Find where the given text appears and provide that cell's center as [x, y] coordinate. 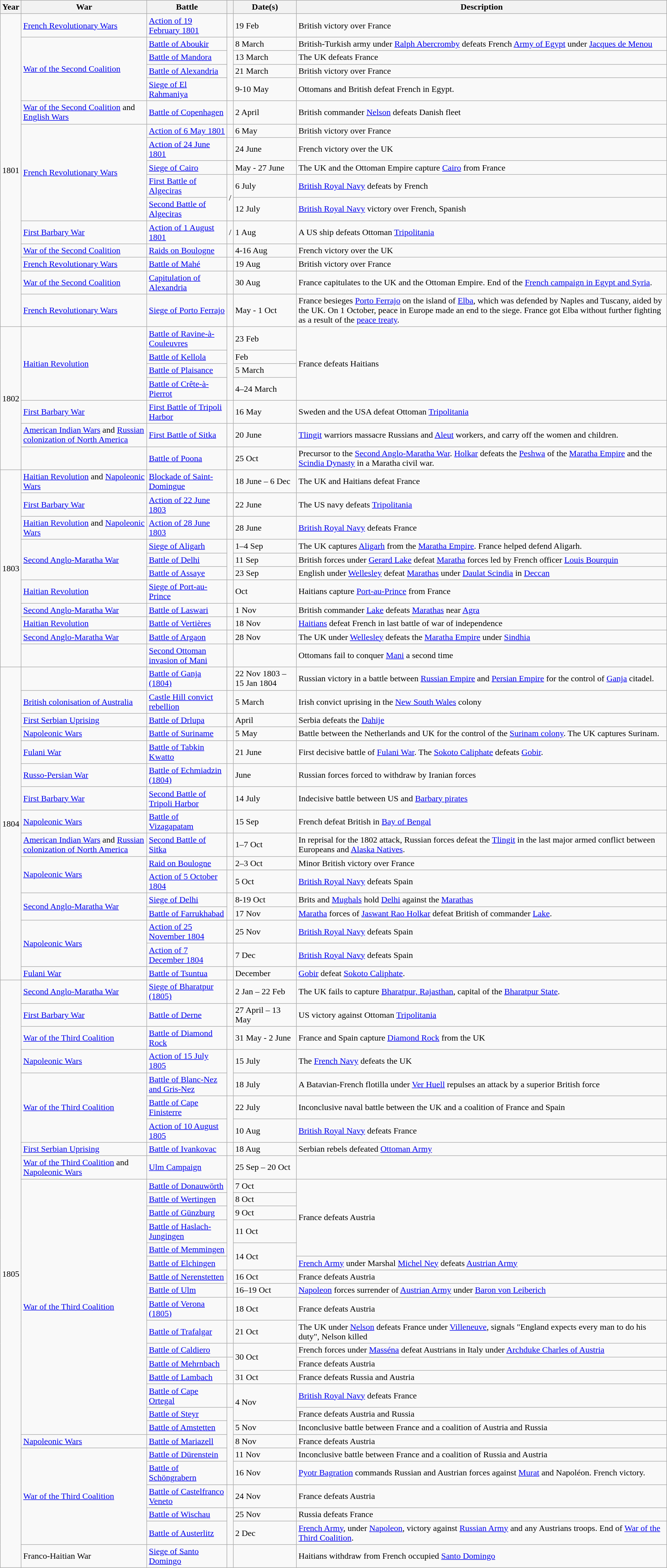
Battle of Poona [187, 458]
2–3 Oct [265, 863]
Russo-Persian War [84, 775]
Battle of Laswari [187, 610]
War [84, 7]
Battle of Wischau [187, 1515]
Second Ottoman invasion of Mani [187, 655]
Battle of Austerlitz [187, 1533]
Inconclusive naval battle between the UK and a coalition of France and Spain [482, 1108]
May - 27 June [265, 167]
Description [482, 7]
Action of 25 November 1804 [187, 932]
9 Oct [265, 1213]
12 July [265, 209]
16 May [265, 412]
4 Nov [265, 1402]
1801 [11, 170]
Indecisive battle between US and Barbary pirates [482, 798]
Battle of Castelfranco Veneto [187, 1496]
1 Nov [265, 610]
24 June [265, 149]
21 Oct [265, 1332]
Battle of Ravine-à-Couleuvres [187, 338]
Battle of Verona (1805) [187, 1308]
Siege of Delhi [187, 900]
Action of 1 August 1801 [187, 232]
1802 [11, 398]
Action of 24 June 1801 [187, 149]
8 March [265, 44]
Battle of Mehrnbach [187, 1364]
Gobir defeat Sokoto Caliphate. [482, 973]
Siege of Port-au-Prince [187, 592]
Battle of Nerenstetten [187, 1277]
In reprisal for the 1802 attack, Russian forces defeat the Tlingit in the last major armed conflict between Europeans and Alaska Natives. [482, 845]
Battle of Wertingen [187, 1199]
Russian forces forced to withdraw by Iranian forces [482, 775]
22 July [265, 1108]
18 Oct [265, 1308]
British forces under Gerard Lake defeat Maratha forces led by French officer Louis Bourquin [482, 559]
Second Battle of Algeciras [187, 209]
Battle of Mahé [187, 264]
Action of 6 May 1801 [187, 131]
Battle of Alexandria [187, 71]
Battle of Tsuntua [187, 973]
19 Aug [265, 264]
10 Aug [265, 1130]
Irish convict uprising in the New South Wales colony [482, 702]
The US navy defeats Tripolitania [482, 504]
Battle of Amstetten [187, 1427]
25 Oct [265, 458]
Action of 28 June 1803 [187, 528]
Battle of Steyr [187, 1414]
Siege of Santo Domingo [187, 1556]
Battle of Ulm [187, 1290]
16–19 Oct [265, 1290]
5 Oct [265, 882]
War of the Third Coalition and Napoleonic Wars [84, 1167]
British commander Nelson defeats Danish fleet [482, 113]
4–24 March [265, 389]
British-Turkish army under Ralph Abercromby defeats French Army of Egypt under Jacques de Menou [482, 44]
France defeats Russia and Austria [482, 1377]
22 Nov 1803 – 15 Jan 1804 [265, 679]
Battle of Assaye [187, 573]
7 Oct [265, 1186]
Serbian rebels defeated Ottoman Army [482, 1149]
Battle of Vertières [187, 624]
Second Battle of Tripoli Harbor [187, 798]
Maratha forces of Jaswant Rao Holkar defeat British of commander Lake. [482, 913]
Raid on Boulogne [187, 863]
Battle of Crête-à-Pierrot [187, 389]
5 Nov [265, 1427]
The UK under Nelson defeats France under Villeneuve, signals "England expects every man to do his duty", Nelson killed [482, 1332]
Russia defeats France [482, 1515]
Date(s) [265, 7]
Action of 19 February 1801 [187, 26]
The UK under Wellesley defeats the Maratha Empire under Sindhia [482, 637]
30 Oct [265, 1357]
Action of 5 October 1804 [187, 882]
December [265, 973]
1–7 Oct [265, 845]
British colonisation of Australia [84, 702]
US victory against Ottoman Tripolitania [482, 1015]
31 May - 2 June [265, 1038]
Ulm Campaign [187, 1167]
Battle between the Netherlands and UK for the control of the Surinam colony. The UK captures Surinam. [482, 734]
A Batavian-French flotilla under Ver Huell repulses an attack by a superior British force [482, 1084]
14 Oct [265, 1256]
Battle of Mandora [187, 57]
The UK and Haitians defeat France [482, 481]
19 Feb [265, 26]
Feb [265, 357]
Russian victory in a battle between Russian Empire and Persian Empire for the control of Ganja citadel. [482, 679]
Siege of Aligarh [187, 546]
5 May [265, 734]
23 Sep [265, 573]
Siege of Cairo [187, 167]
28 Nov [265, 637]
Capitulation of Alexandria [187, 283]
Ottomans fail to conquer Mani a second time [482, 655]
7 Dec [265, 955]
Battle of Lambach [187, 1377]
Inconclusive battle between France and a coalition of Austria and Russia [482, 1427]
11 Sep [265, 559]
2 Jan – 22 Feb [265, 991]
20 June [265, 435]
18 July [265, 1084]
25 Sep – 20 Oct [265, 1167]
15 July [265, 1061]
Year [11, 7]
Pyotr Bagration commands Russian and Austrian forces against Murat and Napoléon. French victory. [482, 1473]
Battle of Ivankovac [187, 1149]
May - 1 Oct [265, 311]
Battle of Echmiadzin (1804) [187, 775]
Battle of Haslach-Jungingen [187, 1231]
17 Nov [265, 913]
The UK defeats France [482, 57]
Brits and Mughals hold Delhi against the Marathas [482, 900]
April [265, 720]
23 Feb [265, 338]
Battle of Drlupa [187, 720]
A US ship defeats Ottoman Tripolitania [482, 232]
Haitians capture Port-au-Prince from France [482, 592]
16 Nov [265, 1473]
15 Sep [265, 821]
Battle of Schöngrabern [187, 1473]
British commander Lake defeats Marathas near Agra [482, 610]
Ottomans and British defeat French in Egypt. [482, 89]
18 June – 6 Dec [265, 481]
France defeats Austria and Russia [482, 1414]
France capitulates to the UK and the Ottoman Empire. End of the French campaign in Egypt and Syria. [482, 283]
Battle of Memmingen [187, 1250]
16 Oct [265, 1277]
Battle of Vizagapatam [187, 821]
21 March [265, 71]
8 Oct [265, 1199]
8-19 Oct [265, 900]
6 July [265, 186]
First Battle of Algeciras [187, 186]
British Royal Navy defeats by French [482, 186]
Battle of Donauwörth [187, 1186]
Action of 7 December 1804 [187, 955]
Battle of Blanc-Nez and Gris-Nez [187, 1084]
4-16 Aug [265, 251]
Battle of Elchingen [187, 1263]
Battle of Günzburg [187, 1213]
14 July [265, 798]
13 March [265, 57]
22 June [265, 504]
First Battle of Tripoli Harbor [187, 412]
Action of 10 August 1805 [187, 1130]
Battle of Aboukir [187, 44]
French Army, under Napoleon, victory against Russian Army and any Austrians troops. End of War of the Third Coalition. [482, 1533]
1 Aug [265, 232]
Battle of Diamond Rock [187, 1038]
June [265, 775]
British Royal Navy victory over French, Spanish [482, 209]
The French Navy defeats the UK [482, 1061]
Battle of Kellola [187, 357]
Battle of Caldiero [187, 1350]
Battle of Tabkin Kwatto [187, 752]
Tlingit warriors massacre Russians and Aleut workers, and carry off the women and children. [482, 435]
31 Oct [265, 1377]
Battle of Cape Finisterre [187, 1108]
France and Spain capture Diamond Rock from the UK [482, 1038]
Siege of Bharatpur (1805) [187, 991]
France defeats Haitians [482, 364]
1803 [11, 568]
2 Dec [265, 1533]
Sweden and the USA defeat Ottoman Tripolitania [482, 412]
Minor British victory over France [482, 863]
30 Aug [265, 283]
11 Oct [265, 1231]
21 June [265, 752]
French defeat British in Bay of Bengal [482, 821]
18 Nov [265, 624]
Inconclusive battle between France and a coalition of Russia and Austria [482, 1455]
First Battle of Sitka [187, 435]
Blockade of Saint-Domingue [187, 481]
Battle of Derne [187, 1015]
The UK and the Ottoman Empire capture Cairo from France [482, 167]
Serbia defeats the Dahije [482, 720]
Action of 15 July 1805 [187, 1061]
Siege of El Rahmaniya [187, 89]
1–4 Sep [265, 546]
Castle Hill convict rebellion [187, 702]
Haitians withdraw from French occupied Santo Domingo [482, 1556]
18 Aug [265, 1149]
Battle of Plaisance [187, 370]
Haitians defeat French in last battle of war of independence [482, 624]
Siege of Porto Ferrajo [187, 311]
French Army under Marshal Michel Ney defeats Austrian Army [482, 1263]
Battle of Cape Ortegal [187, 1395]
Battle of Mariazell [187, 1441]
Battle of Delhi [187, 559]
1805 [11, 1274]
Battle of Trafalgar [187, 1332]
Action of 22 June 1803 [187, 504]
French forces under Masséna defeat Austrians in Italy under Archduke Charles of Austria [482, 1350]
Battle of Copenhagen [187, 113]
Precursor to the Second Anglo-Maratha War. Holkar defeats the Peshwa of the Maratha Empire and the Scindia Dynasty in a Maratha civil war. [482, 458]
First decisive battle of Fulani War. The Sokoto Caliphate defeats Gobir. [482, 752]
Battle of Farrukhabad [187, 913]
Battle of Argaon [187, 637]
Oct [265, 592]
War of the Second Coalition and English Wars [84, 113]
English under Wellesley defeat Marathas under Daulat Scindia in Deccan [482, 573]
The UK fails to capture Bharatpur, Rajasthan, capital of the Bharatpur State. [482, 991]
9-10 May [265, 89]
Battle of Ganja (1804) [187, 679]
Second Battle of Sitka [187, 845]
Raids on Boulogne [187, 251]
6 May [265, 131]
1804 [11, 823]
Battle of Dürenstein [187, 1455]
8 Nov [265, 1441]
Napoleon forces surrender of Austrian Army under Baron von Leiberich [482, 1290]
28 June [265, 528]
Franco-Haitian War [84, 1556]
The UK captures Aligarh from the Maratha Empire. France helped defend Aligarh. [482, 546]
Battle of Suriname [187, 734]
Battle [187, 7]
11 Nov [265, 1455]
24 Nov [265, 1496]
2 April [265, 113]
27 April – 13 May [265, 1015]
